Find where the given text appears and provide that cell's center as [X, Y] coordinate. 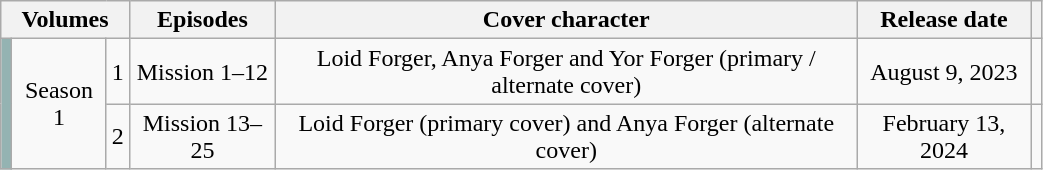
Mission 13–25 [202, 136]
August 9, 2023 [944, 72]
February 13, 2024 [944, 136]
Volumes [65, 20]
1 [118, 72]
Cover character [566, 20]
Episodes [202, 20]
Season 1 [59, 104]
Loid Forger, Anya Forger and Yor Forger (primary / alternate cover) [566, 72]
2 [118, 136]
Release date [944, 20]
Mission 1–12 [202, 72]
Loid Forger (primary cover) and Anya Forger (alternate cover) [566, 136]
